Pinpoint the cell where the given text exists, returning its [X, Y] midpoint coordinate. 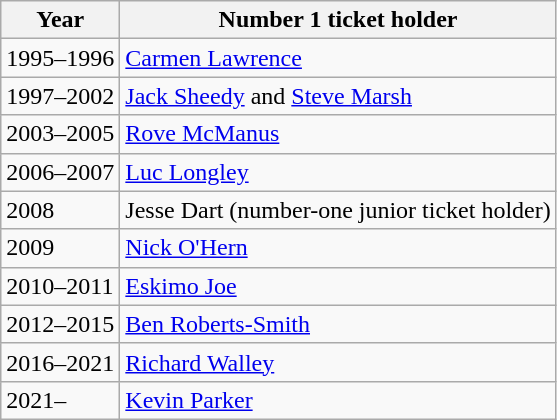
2008 [60, 210]
2012–2015 [60, 324]
Year [60, 20]
Jack Sheedy and Steve Marsh [338, 96]
2009 [60, 248]
Kevin Parker [338, 400]
1997–2002 [60, 96]
Jesse Dart (number-one junior ticket holder) [338, 210]
Rove McManus [338, 134]
1995–1996 [60, 58]
Richard Walley [338, 362]
Carmen Lawrence [338, 58]
2006–2007 [60, 172]
2010–2011 [60, 286]
2021– [60, 400]
Ben Roberts-Smith [338, 324]
2003–2005 [60, 134]
Luc Longley [338, 172]
Nick O'Hern [338, 248]
Number 1 ticket holder [338, 20]
Eskimo Joe [338, 286]
2016–2021 [60, 362]
